Extract the (x, y) coordinate from the center of the cell holding the provided text.  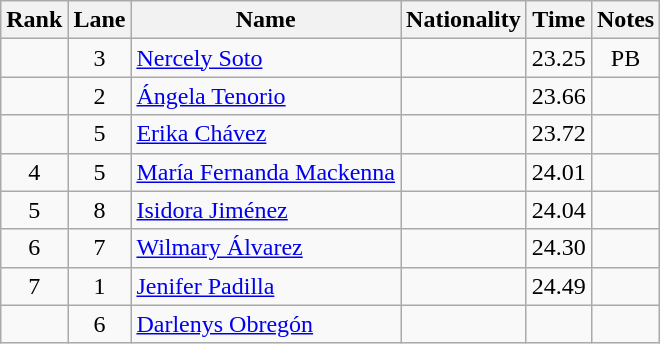
24.49 (558, 286)
Notes (625, 20)
24.30 (558, 248)
24.04 (558, 210)
Ángela Tenorio (266, 96)
María Fernanda Mackenna (266, 172)
24.01 (558, 172)
Jenifer Padilla (266, 286)
23.25 (558, 58)
Time (558, 20)
1 (100, 286)
Lane (100, 20)
PB (625, 58)
Erika Chávez (266, 134)
Isidora Jiménez (266, 210)
3 (100, 58)
8 (100, 210)
Name (266, 20)
4 (34, 172)
Nercely Soto (266, 58)
2 (100, 96)
Wilmary Álvarez (266, 248)
23.72 (558, 134)
Darlenys Obregón (266, 324)
Rank (34, 20)
Nationality (464, 20)
23.66 (558, 96)
